Extract the (x, y) coordinate from the center of the cell holding the provided text.  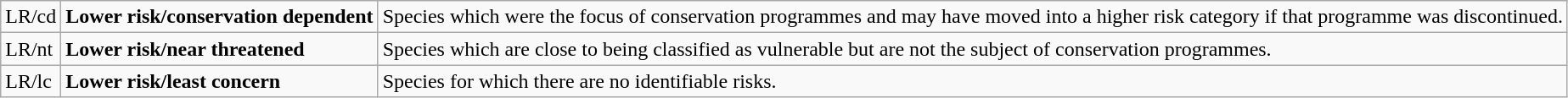
Species which are close to being classified as vulnerable but are not the subject of conservation programmes. (973, 49)
Species which were the focus of conservation programmes and may have moved into a higher risk category if that programme was discontinued. (973, 17)
Species for which there are no identifiable risks. (973, 81)
LR/nt (31, 49)
LR/cd (31, 17)
LR/lc (31, 81)
Lower risk/near threatened (219, 49)
Lower risk/conservation dependent (219, 17)
Lower risk/least concern (219, 81)
